Capture the cell that displays the provided text and extract its [x, y] central coordinate. 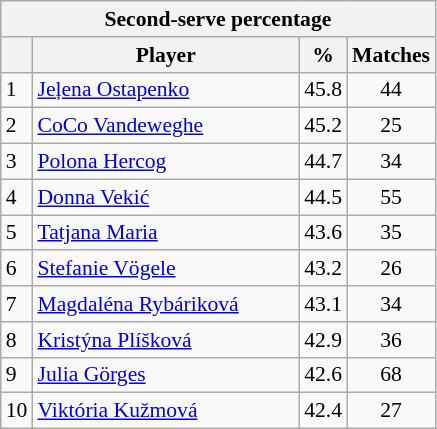
Matches [391, 55]
% [323, 55]
35 [391, 233]
42.6 [323, 375]
44.5 [323, 197]
43.1 [323, 304]
42.9 [323, 340]
6 [17, 269]
8 [17, 340]
44 [391, 90]
1 [17, 90]
3 [17, 162]
Viktória Kužmová [166, 411]
Player [166, 55]
10 [17, 411]
25 [391, 126]
68 [391, 375]
43.2 [323, 269]
Julia Görges [166, 375]
4 [17, 197]
26 [391, 269]
45.8 [323, 90]
CoCo Vandeweghe [166, 126]
7 [17, 304]
Jeļena Ostapenko [166, 90]
45.2 [323, 126]
Tatjana Maria [166, 233]
9 [17, 375]
Magdaléna Rybáriková [166, 304]
Kristýna Plíšková [166, 340]
43.6 [323, 233]
27 [391, 411]
44.7 [323, 162]
Donna Vekić [166, 197]
42.4 [323, 411]
36 [391, 340]
Polona Hercog [166, 162]
55 [391, 197]
Stefanie Vögele [166, 269]
5 [17, 233]
Second-serve percentage [218, 19]
2 [17, 126]
